Find where the given text appears and provide that cell's center as (X, Y) coordinate. 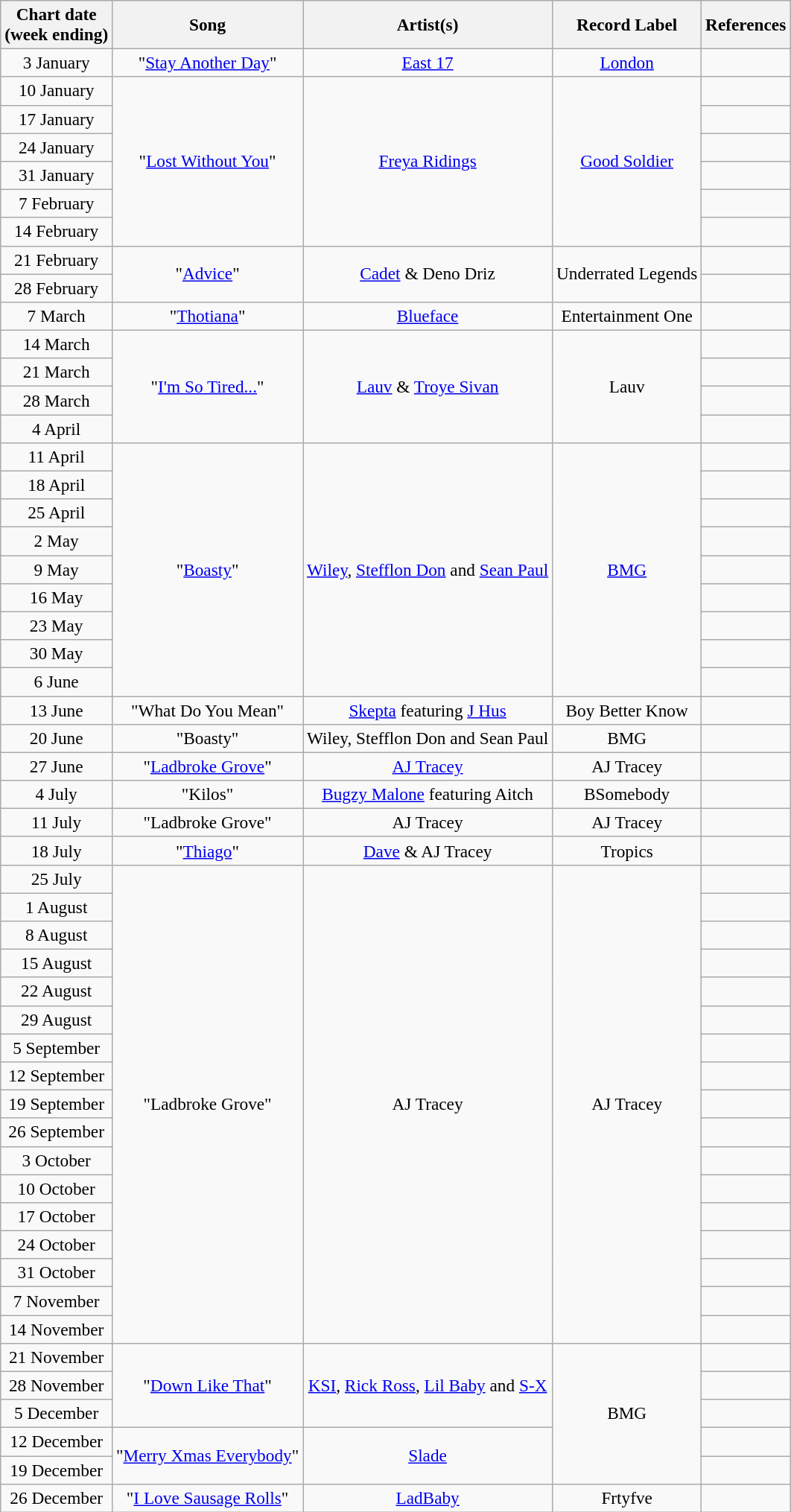
27 June (57, 766)
3 October (57, 1160)
Slade (428, 1455)
"Stay Another Day" (208, 63)
3 January (57, 63)
11 April (57, 457)
14 March (57, 344)
East 17 (428, 63)
25 April (57, 513)
References (746, 24)
26 December (57, 1498)
Bugzy Malone featuring Aitch (428, 794)
28 February (57, 288)
30 May (57, 653)
8 August (57, 935)
18 April (57, 485)
24 October (57, 1245)
28 November (57, 1385)
"Lost Without You" (208, 161)
19 December (57, 1470)
"I Love Sausage Rolls" (208, 1498)
Frtyfve (627, 1498)
1 August (57, 906)
Chart date(week ending) (57, 24)
23 May (57, 626)
Boy Better Know (627, 710)
4 July (57, 794)
25 July (57, 879)
9 May (57, 569)
16 May (57, 597)
13 June (57, 710)
"Thotiana" (208, 316)
Record Label (627, 24)
10 October (57, 1188)
5 December (57, 1414)
14 February (57, 232)
Blueface (428, 316)
Freya Ridings (428, 161)
"What Do You Mean" (208, 710)
Tropics (627, 851)
15 August (57, 963)
BSomebody (627, 794)
6 June (57, 682)
31 January (57, 175)
Song (208, 24)
"Thiago" (208, 851)
5 September (57, 1047)
18 July (57, 851)
10 January (57, 91)
7 March (57, 316)
7 February (57, 203)
Skepta featuring J Hus (428, 710)
31 October (57, 1273)
2 May (57, 541)
21 March (57, 372)
Cadet & Deno Driz (428, 274)
LadBaby (428, 1498)
14 November (57, 1329)
Good Soldier (627, 161)
"Merry Xmas Everybody" (208, 1455)
London (627, 63)
19 September (57, 1104)
Lauv (627, 386)
21 November (57, 1357)
7 November (57, 1300)
11 July (57, 822)
22 August (57, 991)
Underrated Legends (627, 274)
"Kilos" (208, 794)
"Advice" (208, 274)
Dave & AJ Tracey (428, 851)
29 August (57, 1020)
12 September (57, 1076)
Lauv & Troye Sivan (428, 386)
24 January (57, 147)
21 February (57, 260)
Artist(s) (428, 24)
17 October (57, 1216)
KSI, Rick Ross, Lil Baby and S-X (428, 1385)
4 April (57, 428)
12 December (57, 1441)
28 March (57, 400)
"I'm So Tired..." (208, 386)
26 September (57, 1132)
17 January (57, 119)
"Down Like That" (208, 1385)
Entertainment One (627, 316)
20 June (57, 738)
